For the text-containing cell, return its midpoint in (x, y) coordinate format. 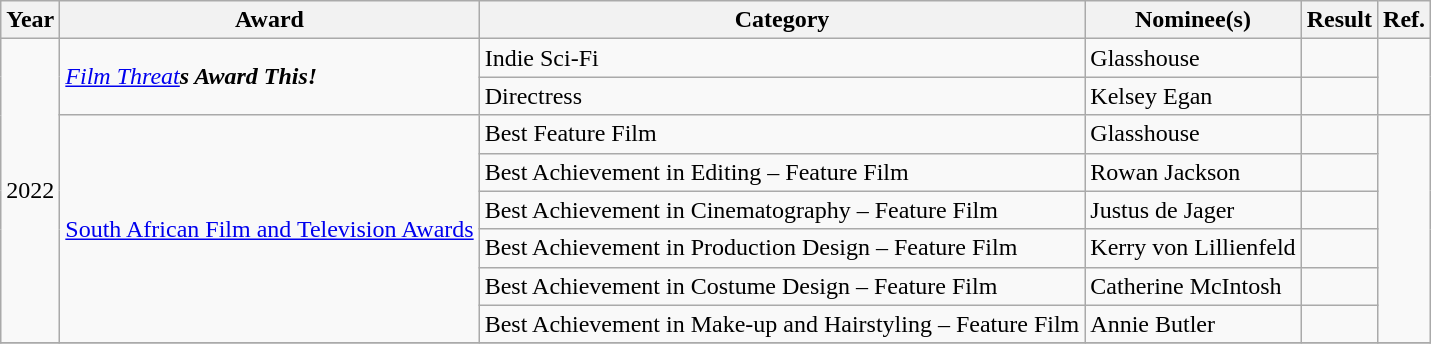
Nominee(s) (1193, 20)
Best Achievement in Editing – Feature Film (782, 172)
South African Film and Television Awards (270, 229)
Category (782, 20)
Directress (782, 96)
Kerry von Lillienfeld (1193, 248)
Rowan Jackson (1193, 172)
2022 (30, 191)
Catherine McIntosh (1193, 286)
Best Feature Film (782, 134)
Justus de Jager (1193, 210)
Year (30, 20)
Best Achievement in Make-up and Hairstyling – Feature Film (782, 324)
Award (270, 20)
Ref. (1404, 20)
Annie Butler (1193, 324)
Indie Sci-Fi (782, 58)
Kelsey Egan (1193, 96)
Best Achievement in Production Design – Feature Film (782, 248)
Best Achievement in Cinematography – Feature Film (782, 210)
Film Threats Award This! (270, 77)
Result (1339, 20)
Best Achievement in Costume Design – Feature Film (782, 286)
